Return the (X, Y) coordinate for the center point of the cell that contains the specified text.  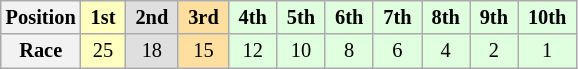
2 (494, 51)
5th (301, 17)
9th (494, 17)
6th (349, 17)
18 (152, 51)
2nd (152, 17)
10 (301, 51)
4th (253, 17)
10th (547, 17)
4 (446, 51)
6 (397, 51)
Race (41, 51)
15 (203, 51)
1st (104, 17)
12 (253, 51)
7th (397, 17)
8 (349, 51)
Position (41, 17)
25 (104, 51)
8th (446, 17)
1 (547, 51)
3rd (203, 17)
